Identify which cell holds the provided text, then report its [x, y] central coordinate. 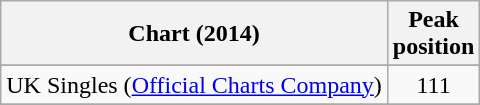
111 [433, 85]
UK Singles (Official Charts Company) [194, 85]
Peakposition [433, 34]
Chart (2014) [194, 34]
